Capture the cell that displays the provided text and extract its (x, y) central coordinate. 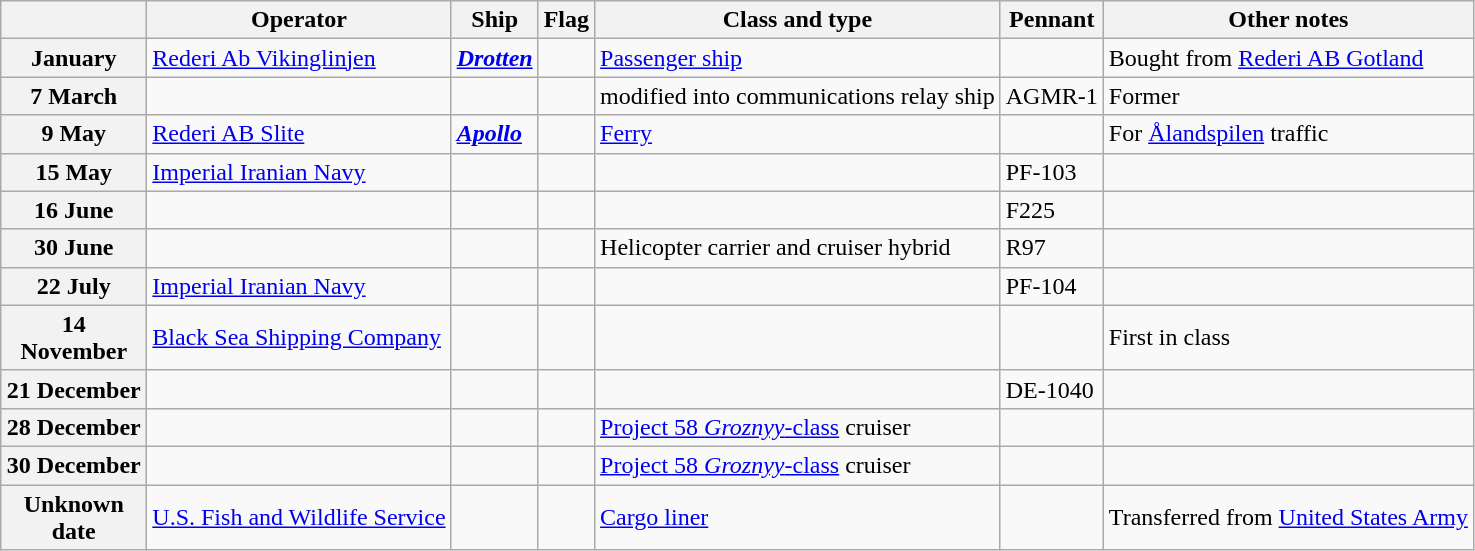
Apollo (494, 134)
15 May (74, 172)
F225 (1052, 210)
Former (1288, 96)
Unknown date (74, 516)
Operator (299, 20)
Rederi Ab Vikinglinjen (299, 58)
Rederi AB Slite (299, 134)
Ferry (798, 134)
AGMR-1 (1052, 96)
Bought from Rederi AB Gotland (1288, 58)
Black Sea Shipping Company (299, 338)
28 December (74, 427)
30 June (74, 248)
PF-104 (1052, 286)
DE-1040 (1052, 389)
January (74, 58)
PF-103 (1052, 172)
Drotten (494, 58)
U.S. Fish and Wildlife Service (299, 516)
Pennant (1052, 20)
9 May (74, 134)
16 June (74, 210)
Ship (494, 20)
Helicopter carrier and cruiser hybrid (798, 248)
Class and type (798, 20)
14 November (74, 338)
7 March (74, 96)
Passenger ship (798, 58)
Transferred from United States Army (1288, 516)
22 July (74, 286)
R97 (1052, 248)
30 December (74, 465)
Other notes (1288, 20)
Cargo liner (798, 516)
21 December (74, 389)
Flag (566, 20)
modified into communications relay ship (798, 96)
For Ålandspilen traffic (1288, 134)
First in class (1288, 338)
